Capture the cell that displays the provided text and extract its (X, Y) central coordinate. 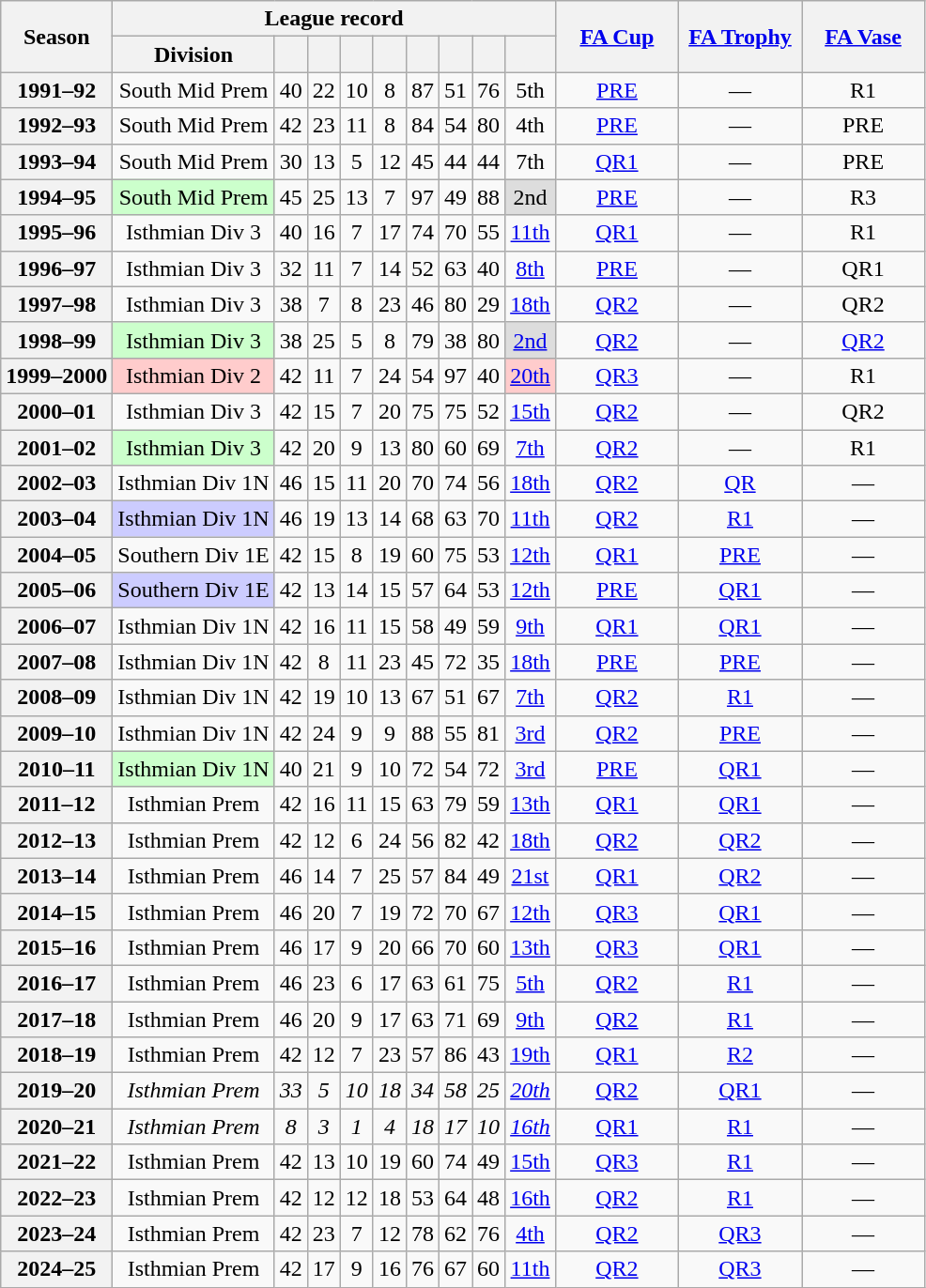
R3 (864, 197)
FA Trophy (740, 37)
66 (423, 947)
2014–15 (56, 912)
2000–01 (56, 411)
4 (389, 1127)
43 (488, 1055)
2002–03 (56, 483)
1993–94 (56, 161)
2001–02 (56, 448)
FA Cup (616, 37)
22 (323, 90)
21st (531, 876)
82 (456, 840)
29 (488, 304)
1992–93 (56, 126)
2011–12 (56, 805)
2008–09 (56, 698)
2009–10 (56, 733)
2018–19 (56, 1055)
81 (488, 733)
2023–24 (56, 1234)
1998–99 (56, 340)
QR (740, 483)
Isthmian Div 2 (193, 376)
Season (56, 37)
2006–07 (56, 626)
34 (423, 1091)
FA Vase (864, 37)
League record (334, 19)
48 (488, 1198)
35 (488, 662)
87 (423, 90)
2003–04 (56, 519)
33 (291, 1091)
19th (531, 1055)
3 (323, 1127)
62 (456, 1234)
1997–98 (56, 304)
1991–92 (56, 90)
68 (423, 519)
2015–16 (56, 947)
21 (323, 769)
30 (291, 161)
2022–23 (56, 1198)
2024–25 (56, 1269)
2012–13 (56, 840)
32 (291, 268)
1996–97 (56, 268)
R2 (740, 1055)
1994–95 (56, 197)
2016–17 (56, 983)
2010–11 (56, 769)
1 (357, 1127)
2004–05 (56, 555)
1995–96 (56, 233)
2005–06 (56, 590)
71 (456, 1019)
2013–14 (56, 876)
2007–08 (56, 662)
2019–20 (56, 1091)
86 (456, 1055)
61 (456, 983)
78 (423, 1234)
2017–18 (56, 1019)
Division (193, 54)
2021–22 (56, 1162)
8th (531, 268)
1999–2000 (56, 376)
2020–21 (56, 1127)
